Locate the cell with the specified text and output its (X, Y) center coordinate. 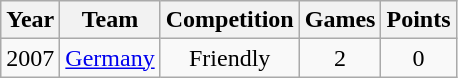
Points (418, 20)
Team (110, 20)
Germany (110, 58)
2007 (30, 58)
2 (340, 58)
Competition (230, 20)
0 (418, 58)
Year (30, 20)
Friendly (230, 58)
Games (340, 20)
